Return (x, y) of the center of cell containing provided text 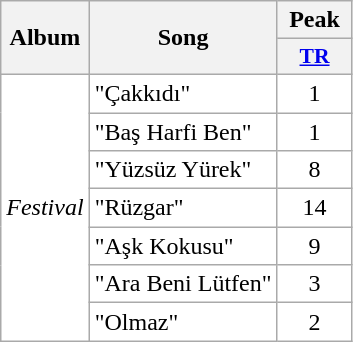
8 (314, 170)
Festival (45, 207)
TR (314, 57)
"Çakkıdı" (183, 93)
14 (314, 208)
"Rüzgar" (183, 208)
"Aşk Kokusu" (183, 246)
"Baş Harfi Ben" (183, 131)
2 (314, 322)
9 (314, 246)
Song (183, 38)
"Yüzsüz Yürek" (183, 170)
"Olmaz" (183, 322)
"Ara Beni Lütfen" (183, 284)
3 (314, 284)
Album (45, 38)
Peak (314, 20)
